Extract the (x, y) coordinate from the center of the cell holding the provided text.  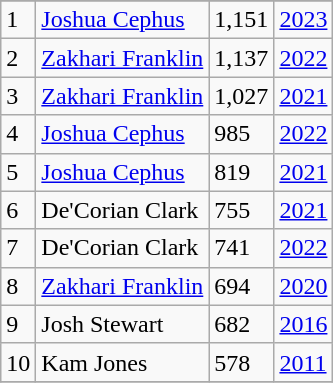
2 (18, 58)
6 (18, 210)
3 (18, 96)
2023 (304, 20)
Kam Jones (122, 362)
10 (18, 362)
755 (242, 210)
819 (242, 172)
1,137 (242, 58)
2020 (304, 286)
2011 (304, 362)
7 (18, 248)
1,151 (242, 20)
578 (242, 362)
694 (242, 286)
985 (242, 134)
5 (18, 172)
741 (242, 248)
4 (18, 134)
Josh Stewart (122, 324)
1,027 (242, 96)
1 (18, 20)
8 (18, 286)
2016 (304, 324)
682 (242, 324)
9 (18, 324)
